Determine the [x, y] coordinate at the center of the cell enclosing the given text.  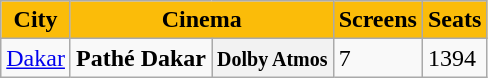
Screens [378, 20]
City [36, 20]
Cinema [202, 20]
Seats [454, 20]
1394 [454, 58]
Pathé Dakar [140, 58]
Dolby Atmos [273, 58]
Dakar [36, 58]
7 [378, 58]
